Capture the cell that displays the provided text and extract its (X, Y) central coordinate. 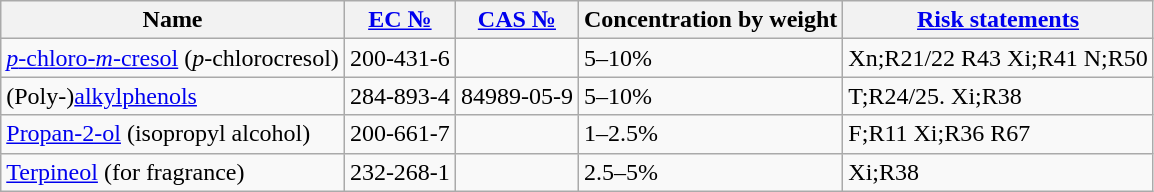
232-268-1 (400, 172)
(Poly-)alkylphenols (173, 96)
T;R24/25. Xi;R38 (998, 96)
200-661-7 (400, 134)
200-431-6 (400, 58)
F;R11 Xi;R36 R67 (998, 134)
Xi;R38 (998, 172)
Propan-2-ol (isopropyl alcohol) (173, 134)
CAS № (516, 20)
Name (173, 20)
p-chloro-m-cresol (p-chlorocresol) (173, 58)
1–2.5% (710, 134)
284-893-4 (400, 96)
Risk statements (998, 20)
Xn;R21/22 R43 Xi;R41 N;R50 (998, 58)
84989-05-9 (516, 96)
2.5–5% (710, 172)
Terpineol (for fragrance) (173, 172)
EC № (400, 20)
Concentration by weight (710, 20)
